Find where the given text appears and provide that cell's center as [x, y] coordinate. 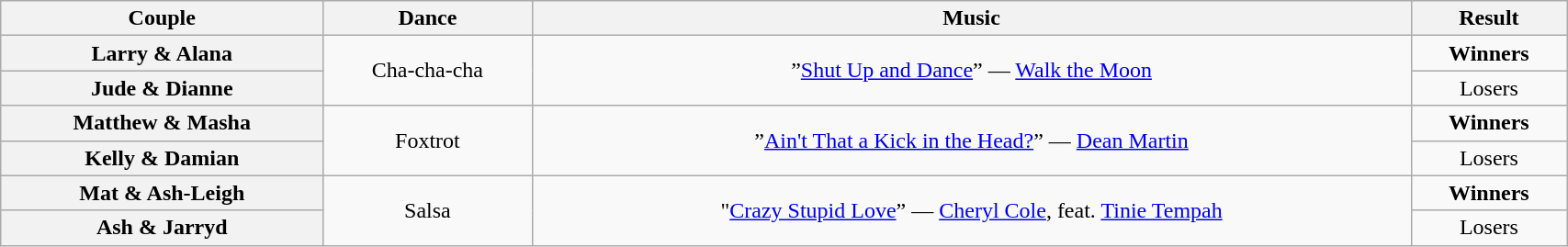
Mat & Ash-Leigh [162, 193]
Music [972, 18]
Jude & Dianne [162, 88]
Matthew & Masha [162, 123]
Larry & Alana [162, 53]
Result [1488, 18]
”Shut Up and Dance” — Walk the Moon [972, 71]
Dance [428, 18]
Cha-cha-cha [428, 71]
Kelly & Damian [162, 158]
Ash & Jarryd [162, 228]
"Crazy Stupid Love” — Cheryl Cole, feat. Tinie Tempah [972, 210]
Salsa [428, 210]
”Ain't That a Kick in the Head?” — Dean Martin [972, 140]
Foxtrot [428, 140]
Couple [162, 18]
